Pinpoint the cell where the given text exists, returning its [X, Y] midpoint coordinate. 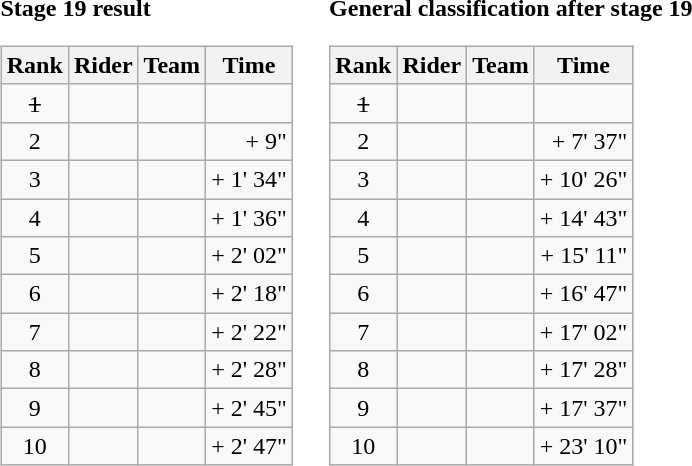
+ 2' 45" [250, 408]
+ 9" [250, 141]
+ 1' 34" [250, 179]
+ 17' 28" [584, 370]
+ 14' 43" [584, 217]
+ 2' 22" [250, 332]
+ 2' 02" [250, 256]
+ 2' 18" [250, 294]
+ 17' 37" [584, 408]
+ 2' 47" [250, 446]
+ 2' 28" [250, 370]
+ 1' 36" [250, 217]
+ 15' 11" [584, 256]
+ 10' 26" [584, 179]
+ 7' 37" [584, 141]
+ 17' 02" [584, 332]
+ 23' 10" [584, 446]
+ 16' 47" [584, 294]
